Output the [X, Y] coordinate of the center of the cell containing the given text.  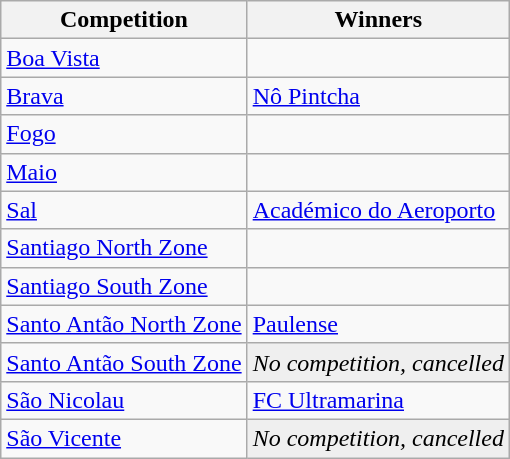
FC Ultramarina [378, 400]
Maio [124, 172]
Boa Vista [124, 58]
Fogo [124, 134]
Brava [124, 96]
Sal [124, 210]
São Nicolau [124, 400]
Santo Antão North Zone [124, 324]
Santiago North Zone [124, 248]
Paulense [378, 324]
Competition [124, 20]
Nô Pintcha [378, 96]
São Vicente [124, 438]
Académico do Aeroporto [378, 210]
Santo Antão South Zone [124, 362]
Winners [378, 20]
Santiago South Zone [124, 286]
